Return [x, y] of the center of cell containing provided text 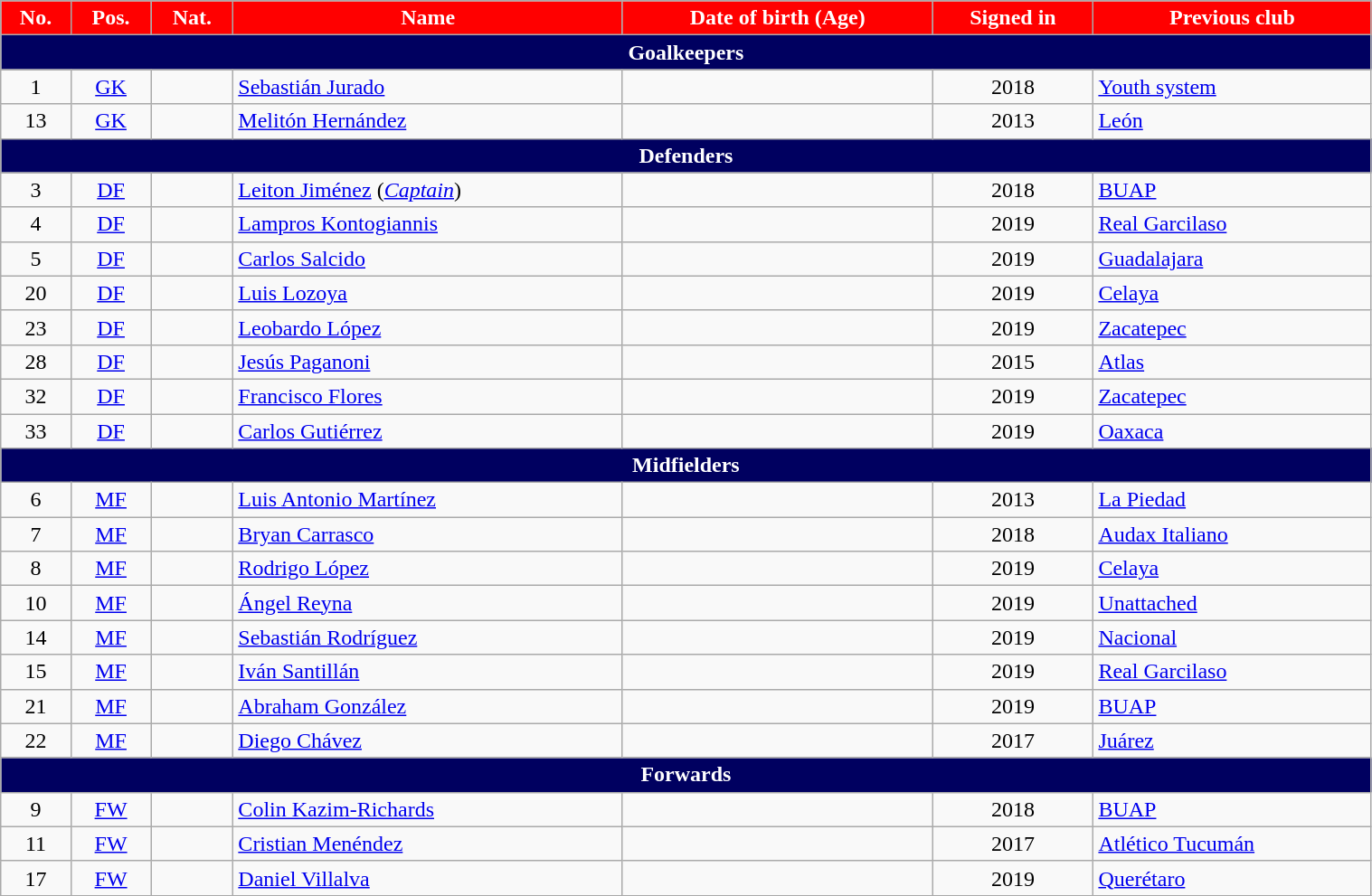
Melitón Hernández [429, 121]
Carlos Gutiérrez [429, 431]
Unattached [1232, 603]
22 [36, 740]
Audax Italiano [1232, 534]
Jesús Paganoni [429, 362]
6 [36, 500]
Rodrigo López [429, 569]
Forwards [686, 775]
17 [36, 878]
11 [36, 844]
Luis Lozoya [429, 293]
No. [36, 18]
13 [36, 121]
Querétaro [1232, 878]
Nat. [192, 18]
1 [36, 87]
7 [36, 534]
15 [36, 672]
Previous club [1232, 18]
9 [36, 809]
Juárez [1232, 740]
Leiton Jiménez (Captain) [429, 190]
Carlos Salcido [429, 259]
Defenders [686, 156]
2015 [1013, 362]
Name [429, 18]
Signed in [1013, 18]
Atlas [1232, 362]
Abraham González [429, 706]
Sebastián Jurado [429, 87]
Sebastián Rodríguez [429, 637]
Diego Chávez [429, 740]
Date of birth (Age) [778, 18]
Atlético Tucumán [1232, 844]
Francisco Flores [429, 396]
4 [36, 224]
Cristian Menéndez [429, 844]
Luis Antonio Martínez [429, 500]
Colin Kazim-Richards [429, 809]
20 [36, 293]
Ángel Reyna [429, 603]
Iván Santillán [429, 672]
8 [36, 569]
21 [36, 706]
3 [36, 190]
Bryan Carrasco [429, 534]
10 [36, 603]
14 [36, 637]
La Piedad [1232, 500]
Daniel Villalva [429, 878]
Lampros Kontogiannis [429, 224]
28 [36, 362]
Leobardo López [429, 327]
32 [36, 396]
Oaxaca [1232, 431]
León [1232, 121]
Pos. [110, 18]
5 [36, 259]
Youth system [1232, 87]
Midfielders [686, 466]
Nacional [1232, 637]
Guadalajara [1232, 259]
23 [36, 327]
33 [36, 431]
Goalkeepers [686, 52]
